Capture the cell that displays the provided text and extract its [X, Y] central coordinate. 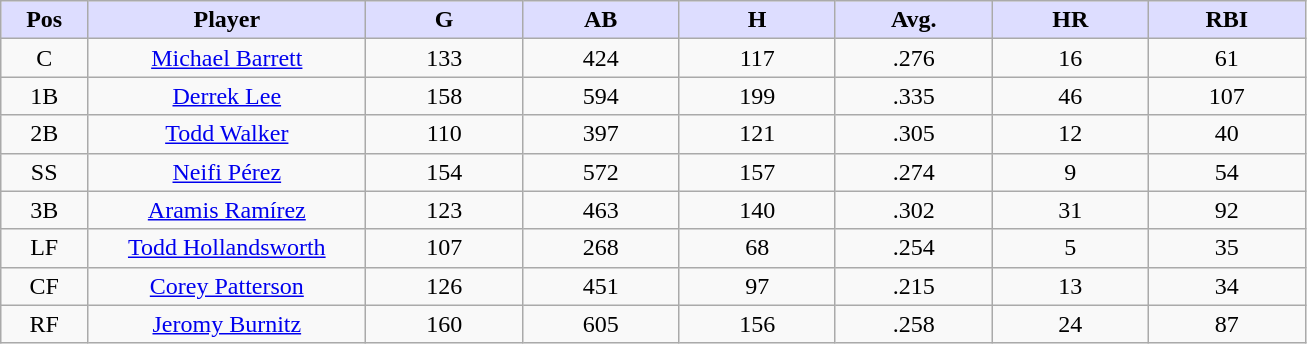
H [758, 20]
16 [1070, 58]
463 [600, 210]
24 [1070, 324]
154 [444, 172]
199 [758, 96]
Corey Patterson [227, 286]
110 [444, 134]
46 [1070, 96]
SS [44, 172]
Aramis Ramírez [227, 210]
.254 [914, 248]
68 [758, 248]
Todd Hollandsworth [227, 248]
.258 [914, 324]
CF [44, 286]
.335 [914, 96]
RF [44, 324]
34 [1228, 286]
AB [600, 20]
Pos [44, 20]
126 [444, 286]
1B [44, 96]
Avg. [914, 20]
Jeromy Burnitz [227, 324]
156 [758, 324]
424 [600, 58]
5 [1070, 248]
13 [1070, 286]
397 [600, 134]
594 [600, 96]
Derrek Lee [227, 96]
92 [1228, 210]
54 [1228, 172]
.215 [914, 286]
.274 [914, 172]
61 [1228, 58]
158 [444, 96]
Neifi Pérez [227, 172]
Michael Barrett [227, 58]
3B [44, 210]
157 [758, 172]
140 [758, 210]
.302 [914, 210]
572 [600, 172]
605 [600, 324]
133 [444, 58]
C [44, 58]
35 [1228, 248]
G [444, 20]
40 [1228, 134]
117 [758, 58]
.276 [914, 58]
268 [600, 248]
RBI [1228, 20]
160 [444, 324]
97 [758, 286]
12 [1070, 134]
31 [1070, 210]
9 [1070, 172]
2B [44, 134]
121 [758, 134]
HR [1070, 20]
123 [444, 210]
Todd Walker [227, 134]
LF [44, 248]
Player [227, 20]
87 [1228, 324]
.305 [914, 134]
451 [600, 286]
